From the cell containing the given text, extract its center point as (X, Y) coordinate. 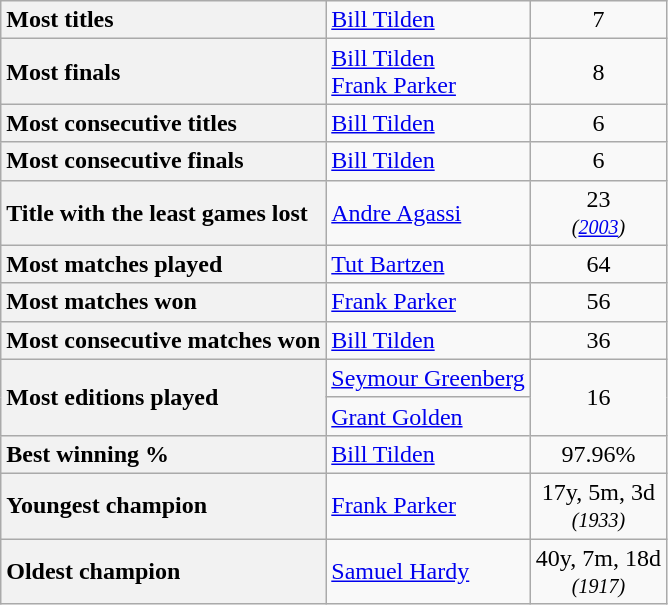
Grant Golden (428, 416)
40y, 7m, 18d(1917) (598, 570)
7 (598, 20)
Samuel Hardy (428, 570)
Most consecutive titles (164, 123)
Most consecutive finals (164, 161)
Oldest champion (164, 570)
Seymour Greenberg (428, 378)
Most editions played (164, 397)
17y, 5m, 3d(1933) (598, 506)
Title with the least games lost (164, 212)
Tut Bartzen (428, 264)
Most matches played (164, 264)
36 (598, 340)
16 (598, 397)
8 (598, 72)
Most consecutive matches won (164, 340)
Best winning % (164, 454)
Bill Tilden Frank Parker (428, 72)
97.96% (598, 454)
64 (598, 264)
56 (598, 302)
23(2003) (598, 212)
Andre Agassi (428, 212)
Most titles (164, 20)
Most finals (164, 72)
Most matches won (164, 302)
Youngest champion (164, 506)
